Pinpoint the cell where the given text exists, returning its [x, y] midpoint coordinate. 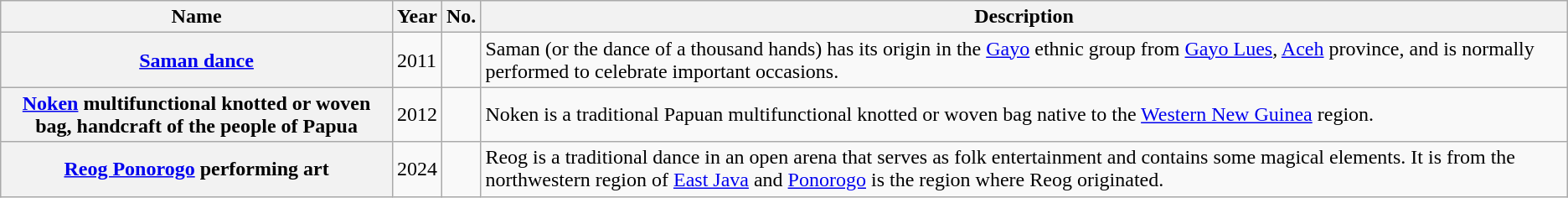
No. [461, 17]
Description [1024, 17]
Name [197, 17]
2011 [417, 60]
Noken is a traditional Papuan multifunctional knotted or woven bag native to the Western New Guinea region. [1024, 114]
Saman dance [197, 60]
2024 [417, 169]
Noken multifunctional knotted or woven bag, handcraft of the people of Papua [197, 114]
2012 [417, 114]
Year [417, 17]
Reog Ponorogo performing art [197, 169]
